Find where the given text appears and provide that cell's center as (x, y) coordinate. 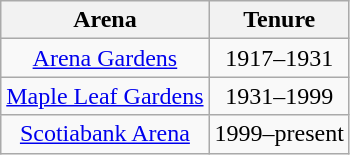
Tenure (279, 20)
1931–1999 (279, 96)
Scotiabank Arena (105, 134)
1999–present (279, 134)
Maple Leaf Gardens (105, 96)
Arena (105, 20)
Arena Gardens (105, 58)
1917–1931 (279, 58)
